Provide the (X, Y) coordinate of the cell's center where the given text is located.  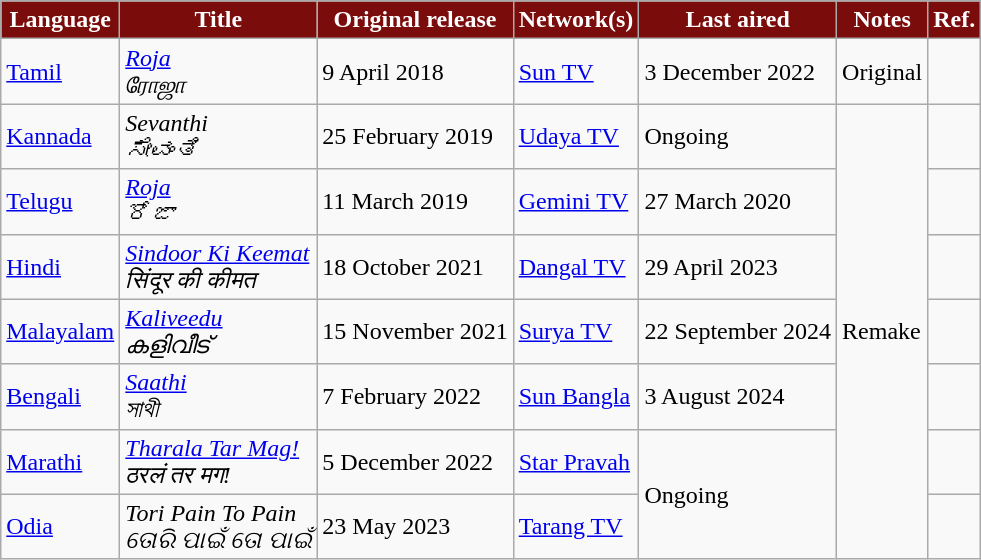
Kaliveedu കളിവീട് (218, 332)
Sindoor Ki Keemat सिंदूर की कीमत (218, 266)
18 October 2021 (415, 266)
Tori Pain To Pain ତୋରି ପାଇଁ ତୋ ପାଇଁ (218, 526)
Remake (882, 332)
Udaya TV (576, 136)
Gemini TV (576, 202)
Original (882, 72)
15 November 2021 (415, 332)
Telugu (60, 202)
Ref. (954, 20)
23 May 2023 (415, 526)
Sevanthi ಸೇವಂತಿ (218, 136)
Original release (415, 20)
Odia (60, 526)
Bengali (60, 396)
Tharala Tar Mag! ठरलं तर मग! (218, 462)
29 April 2023 (738, 266)
Saathi সাথী (218, 396)
11 March 2019 (415, 202)
Roja ரோஜா (218, 72)
3 December 2022 (738, 72)
7 February 2022 (415, 396)
Hindi (60, 266)
27 March 2020 (738, 202)
Sun Bangla (576, 396)
Tamil (60, 72)
Roja రోజా (218, 202)
Marathi (60, 462)
Malayalam (60, 332)
5 December 2022 (415, 462)
Sun TV (576, 72)
Surya TV (576, 332)
Notes (882, 20)
Kannada (60, 136)
Last aired (738, 20)
Network(s) (576, 20)
25 February 2019 (415, 136)
9 April 2018 (415, 72)
Language (60, 20)
Tarang TV (576, 526)
22 September 2024 (738, 332)
3 August 2024 (738, 396)
Dangal TV (576, 266)
Title (218, 20)
Star Pravah (576, 462)
